Find where the given text appears and provide that cell's center as (X, Y) coordinate. 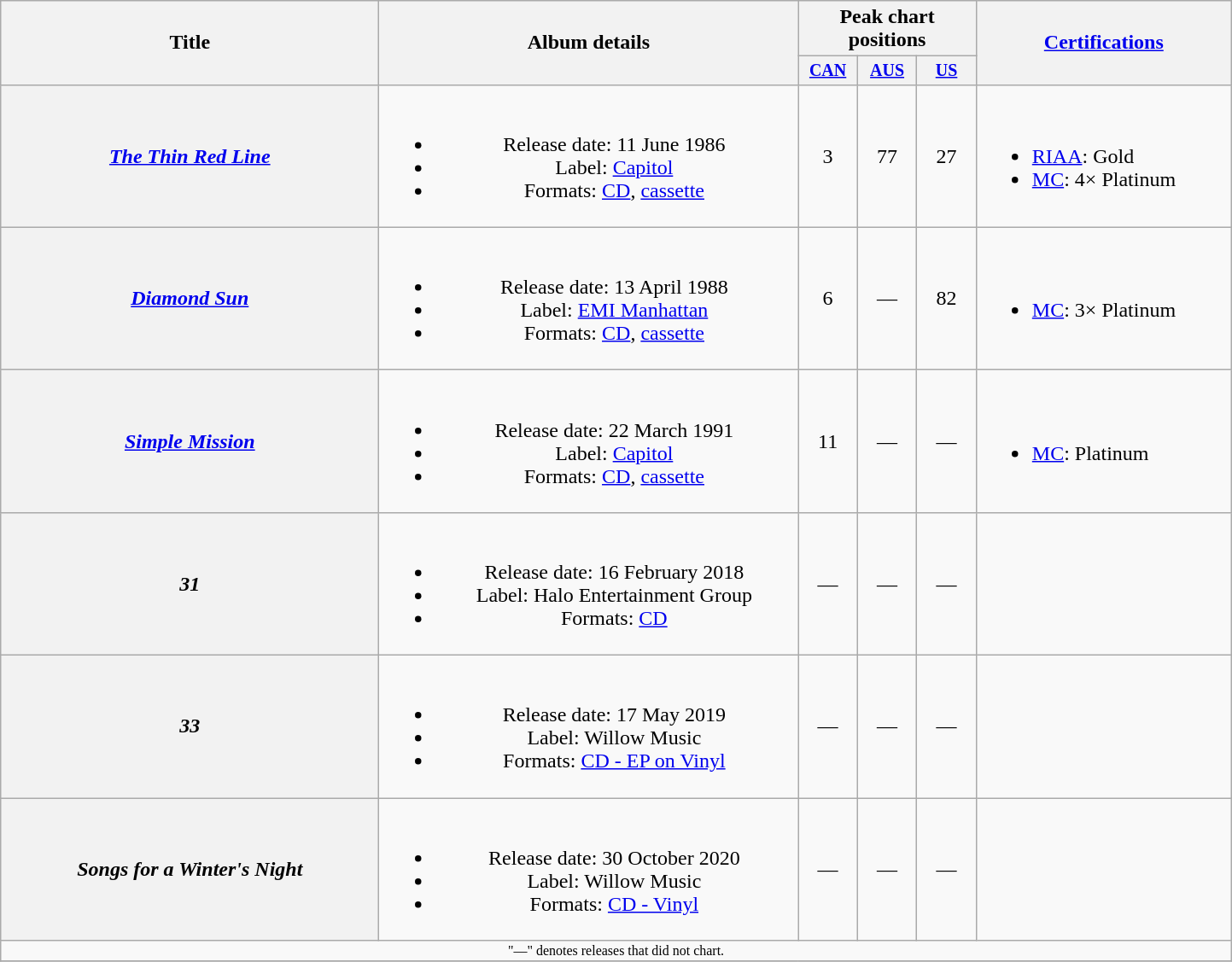
Release date: 16 February 2018Label: Halo Entertainment GroupFormats: CD (589, 584)
Simple Mission (190, 440)
Songs for a Winter's Night (190, 869)
RIAA: GoldMC: 4× Platinum (1103, 155)
The Thin Red Line (190, 155)
CAN (828, 70)
6 (828, 299)
27 (946, 155)
MC: 3× Platinum (1103, 299)
11 (828, 440)
82 (946, 299)
Release date: 17 May 2019Label: Willow MusicFormats: CD - EP on Vinyl (589, 727)
MC: Platinum (1103, 440)
Release date: 30 October 2020Label: Willow MusicFormats: CD - Vinyl (589, 869)
3 (828, 155)
AUS (886, 70)
Album details (589, 43)
Release date: 22 March 1991Label: CapitolFormats: CD, cassette (589, 440)
Certifications (1103, 43)
Release date: 13 April 1988Label: EMI ManhattanFormats: CD, cassette (589, 299)
Diamond Sun (190, 299)
Release date: 11 June 1986Label: CapitolFormats: CD, cassette (589, 155)
US (946, 70)
77 (886, 155)
31 (190, 584)
33 (190, 727)
Title (190, 43)
"—" denotes releases that did not chart. (616, 951)
Peak chart positions (887, 29)
